Identify which cell holds the provided text, then report its (x, y) central coordinate. 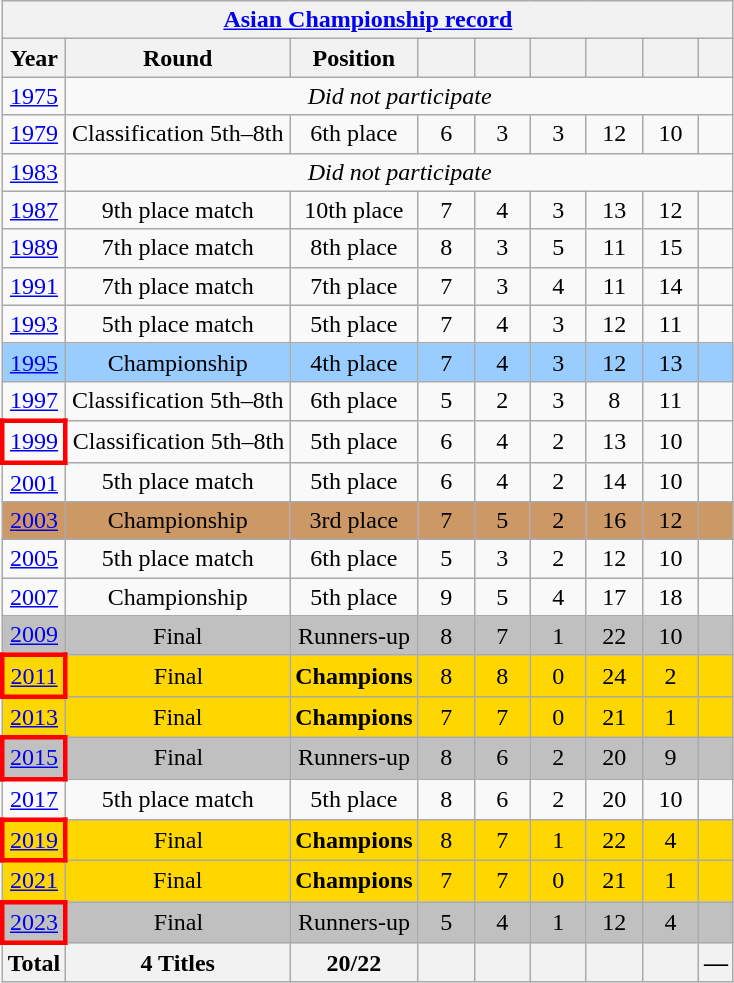
2023 (34, 922)
2007 (34, 597)
15 (670, 248)
2021 (34, 882)
1995 (34, 362)
1993 (34, 324)
1983 (34, 172)
Position (354, 58)
1999 (34, 442)
1975 (34, 96)
— (716, 963)
1987 (34, 210)
2017 (34, 798)
1997 (34, 401)
4 Titles (178, 963)
2019 (34, 840)
4th place (354, 362)
2015 (34, 758)
2003 (34, 521)
7th place (354, 286)
2001 (34, 482)
Round (178, 58)
24 (614, 676)
16 (614, 521)
2011 (34, 676)
10th place (354, 210)
9th place match (178, 210)
2009 (34, 636)
Asian Championship record (368, 20)
18 (670, 597)
3rd place (354, 521)
17 (614, 597)
Year (34, 58)
1989 (34, 248)
Total (34, 963)
1979 (34, 134)
20/22 (354, 963)
1991 (34, 286)
8th place (354, 248)
2005 (34, 559)
2013 (34, 716)
